For the text-containing cell, return its midpoint in (x, y) coordinate format. 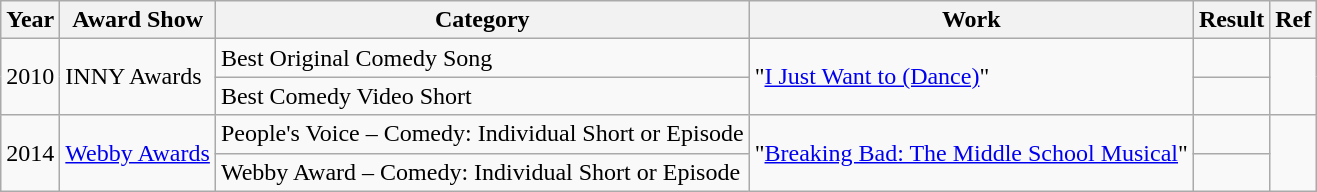
Best Comedy Video Short (482, 96)
Work (971, 20)
Result (1231, 20)
Category (482, 20)
INNY Awards (138, 77)
Year (30, 20)
Ref (1294, 20)
Webby Awards (138, 153)
Award Show (138, 20)
People's Voice – Comedy: Individual Short or Episode (482, 134)
Best Original Comedy Song (482, 58)
"I Just Want to (Dance)" (971, 77)
2014 (30, 153)
Webby Award – Comedy: Individual Short or Episode (482, 172)
"Breaking Bad: The Middle School Musical" (971, 153)
2010 (30, 77)
